Provide the [x, y] coordinate of the cell's center where the given text is located.  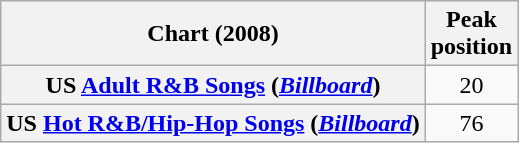
76 [471, 123]
20 [471, 85]
Chart (2008) [213, 34]
US Adult R&B Songs (Billboard) [213, 85]
Peakposition [471, 34]
US Hot R&B/Hip-Hop Songs (Billboard) [213, 123]
